Provide the (X, Y) coordinate of the cell's center where the given text is located.  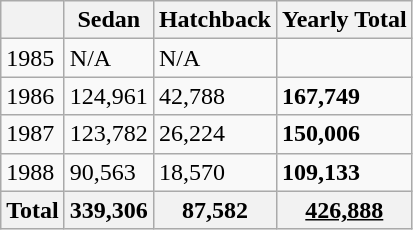
124,961 (108, 96)
426,888 (344, 210)
90,563 (108, 172)
1987 (33, 134)
Hatchback (214, 20)
87,582 (214, 210)
Total (33, 210)
Sedan (108, 20)
123,782 (108, 134)
109,133 (344, 172)
1985 (33, 58)
26,224 (214, 134)
150,006 (344, 134)
339,306 (108, 210)
167,749 (344, 96)
1988 (33, 172)
1986 (33, 96)
18,570 (214, 172)
42,788 (214, 96)
Yearly Total (344, 20)
